Return the (x, y) coordinate for the center point of the cell that contains the specified text.  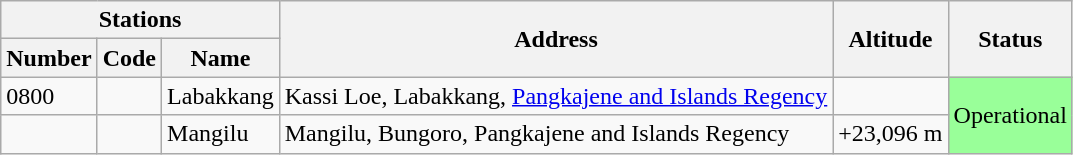
Status (1010, 39)
Name (221, 58)
Stations (140, 20)
0800 (49, 96)
Mangilu, Bungoro, Pangkajene and Islands Regency (556, 134)
Mangilu (221, 134)
Kassi Loe, Labakkang, Pangkajene and Islands Regency (556, 96)
Address (556, 39)
Number (49, 58)
+23,096 m (890, 134)
Labakkang (221, 96)
Operational (1010, 115)
Code (129, 58)
Altitude (890, 39)
